From the cell containing the given text, extract its center point as [x, y] coordinate. 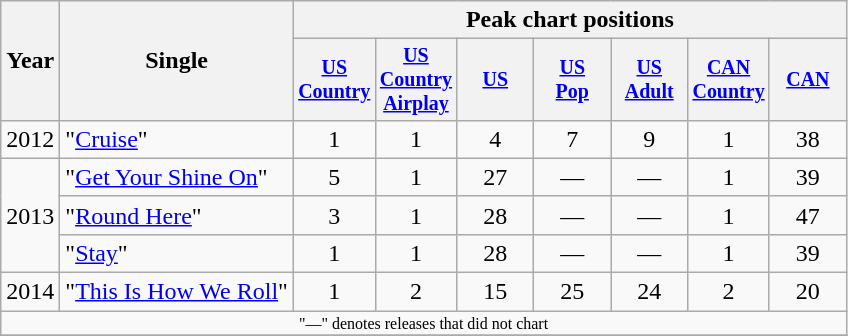
CAN Country [729, 80]
27 [496, 177]
2014 [30, 292]
"This Is How We Roll" [177, 292]
9 [650, 139]
15 [496, 292]
25 [572, 292]
Peak chart positions [570, 20]
USAdult [650, 80]
Single [177, 61]
USPop [572, 80]
"Cruise" [177, 139]
"Get Your Shine On" [177, 177]
24 [650, 292]
"Round Here" [177, 215]
2012 [30, 139]
3 [334, 215]
7 [572, 139]
Year [30, 61]
US [496, 80]
"—" denotes releases that did not chart [424, 323]
2013 [30, 215]
38 [808, 139]
47 [808, 215]
20 [808, 292]
US Country Airplay [416, 80]
4 [496, 139]
US Country [334, 80]
5 [334, 177]
"Stay" [177, 253]
CAN [808, 80]
